Detect which cell encompasses the target text, then output its [x, y] center coordinate. 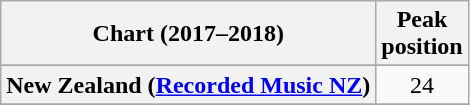
New Zealand (Recorded Music NZ) [188, 85]
Peak position [422, 34]
Chart (2017–2018) [188, 34]
24 [422, 85]
